Search for the cell housing the specified text and yield its (x, y) center coordinate. 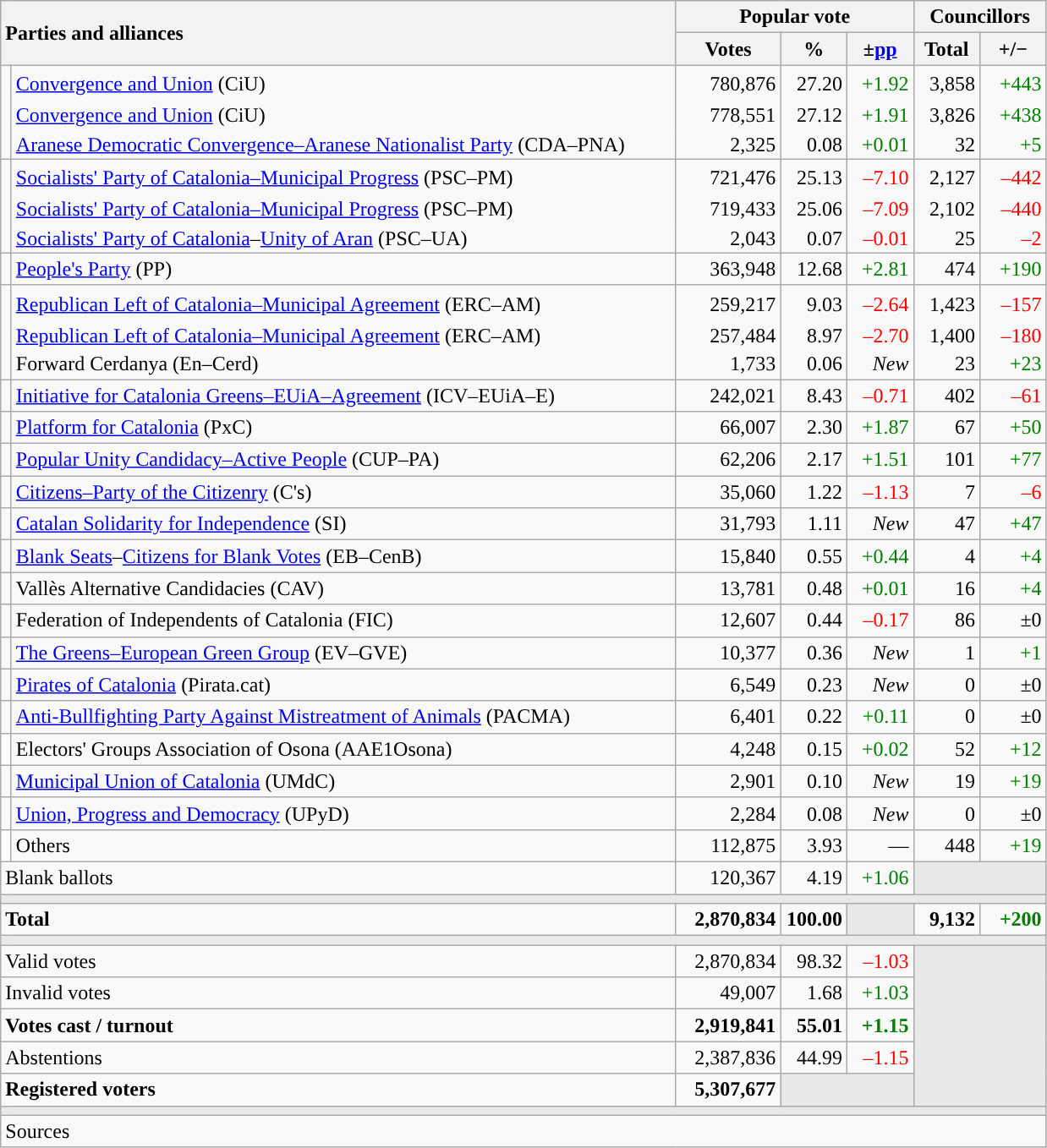
49,007 (728, 993)
8.97 (814, 336)
2.17 (814, 460)
–1.13 (880, 492)
2,901 (728, 781)
–0.17 (880, 620)
25.06 (814, 210)
67 (947, 428)
31,793 (728, 524)
Valid votes (338, 961)
Union, Progress and Democracy (UPyD) (343, 813)
259,217 (728, 303)
47 (947, 524)
Sources (523, 1131)
15,840 (728, 556)
4,248 (728, 749)
+1.87 (880, 428)
+12 (1013, 749)
–2 (1013, 238)
+1.92 (880, 83)
Anti-Bullfighting Party Against Mistreatment of Animals (PACMA) (343, 717)
2,919,841 (728, 1025)
402 (947, 395)
9,132 (947, 920)
–6 (1013, 492)
3.93 (814, 845)
55.01 (814, 1025)
23 (947, 364)
+200 (1013, 920)
Catalan Solidarity for Independence (SI) (343, 524)
2,127 (947, 178)
+443 (1013, 83)
2,043 (728, 238)
101 (947, 460)
Others (343, 845)
+/− (1013, 49)
+1.06 (880, 877)
0.15 (814, 749)
% (814, 49)
–2.70 (880, 336)
120,367 (728, 877)
+438 (1013, 116)
+1.51 (880, 460)
0.07 (814, 238)
+47 (1013, 524)
Votes (728, 49)
Citizens–Party of the Citizenry (C's) (343, 492)
–1.15 (880, 1058)
Socialists' Party of Catalonia–Unity of Aran (PSC–UA) (343, 238)
52 (947, 749)
+0.02 (880, 749)
242,021 (728, 395)
2,102 (947, 210)
0.44 (814, 620)
Abstentions (338, 1058)
2,284 (728, 813)
12.68 (814, 269)
7 (947, 492)
0.36 (814, 653)
2.30 (814, 428)
8.43 (814, 395)
4.19 (814, 877)
Electors' Groups Association of Osona (AAE1Osona) (343, 749)
–442 (1013, 178)
0.48 (814, 588)
2,325 (728, 145)
86 (947, 620)
448 (947, 845)
+1.15 (880, 1025)
0.23 (814, 685)
+2.81 (880, 269)
9.03 (814, 303)
Forward Cerdanya (En–Cerd) (343, 364)
25 (947, 238)
Blank Seats–Citizens for Blank Votes (EB–CenB) (343, 556)
Registered voters (338, 1090)
Aranese Democratic Convergence–Aranese Nationalist Party (CDA–PNA) (343, 145)
62,206 (728, 460)
–2.64 (880, 303)
721,476 (728, 178)
3,858 (947, 83)
1.11 (814, 524)
+1.91 (880, 116)
13,781 (728, 588)
112,875 (728, 845)
+0.11 (880, 717)
16 (947, 588)
363,948 (728, 269)
35,060 (728, 492)
12,607 (728, 620)
474 (947, 269)
Municipal Union of Catalonia (UMdC) (343, 781)
780,876 (728, 83)
Councillors (979, 17)
Popular Unity Candidacy–Active People (CUP–PA) (343, 460)
1.22 (814, 492)
0.55 (814, 556)
0.10 (814, 781)
1 (947, 653)
66,007 (728, 428)
1,423 (947, 303)
0.06 (814, 364)
27.20 (814, 83)
Popular vote (795, 17)
98.32 (814, 961)
Platform for Catalonia (PxC) (343, 428)
25.13 (814, 178)
6,549 (728, 685)
+50 (1013, 428)
1.68 (814, 993)
+23 (1013, 364)
6,401 (728, 717)
The Greens–European Green Group (EV–GVE) (343, 653)
1,733 (728, 364)
2,387,836 (728, 1058)
44.99 (814, 1058)
Vallès Alternative Candidacies (CAV) (343, 588)
27.12 (814, 116)
+0.44 (880, 556)
People's Party (PP) (343, 269)
— (880, 845)
–7.10 (880, 178)
–440 (1013, 210)
19 (947, 781)
100.00 (814, 920)
719,433 (728, 210)
Votes cast / turnout (338, 1025)
Pirates of Catalonia (Pirata.cat) (343, 685)
32 (947, 145)
–1.03 (880, 961)
Initiative for Catalonia Greens–EUiA–Agreement (ICV–EUiA–E) (343, 395)
257,484 (728, 336)
3,826 (947, 116)
Invalid votes (338, 993)
+190 (1013, 269)
+77 (1013, 460)
0.22 (814, 717)
–180 (1013, 336)
–61 (1013, 395)
+5 (1013, 145)
5,307,677 (728, 1090)
Federation of Independents of Catalonia (FIC) (343, 620)
4 (947, 556)
Parties and alliances (338, 33)
10,377 (728, 653)
–157 (1013, 303)
+1 (1013, 653)
778,551 (728, 116)
Blank ballots (338, 877)
±pp (880, 49)
+1.03 (880, 993)
1,400 (947, 336)
–7.09 (880, 210)
–0.71 (880, 395)
–0.01 (880, 238)
